Search for the cell housing the specified text and yield its (X, Y) center coordinate. 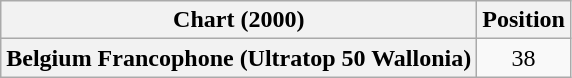
Belgium Francophone (Ultratop 50 Wallonia) (239, 58)
Position (524, 20)
38 (524, 58)
Chart (2000) (239, 20)
